For the text-containing cell, return its midpoint in (x, y) coordinate format. 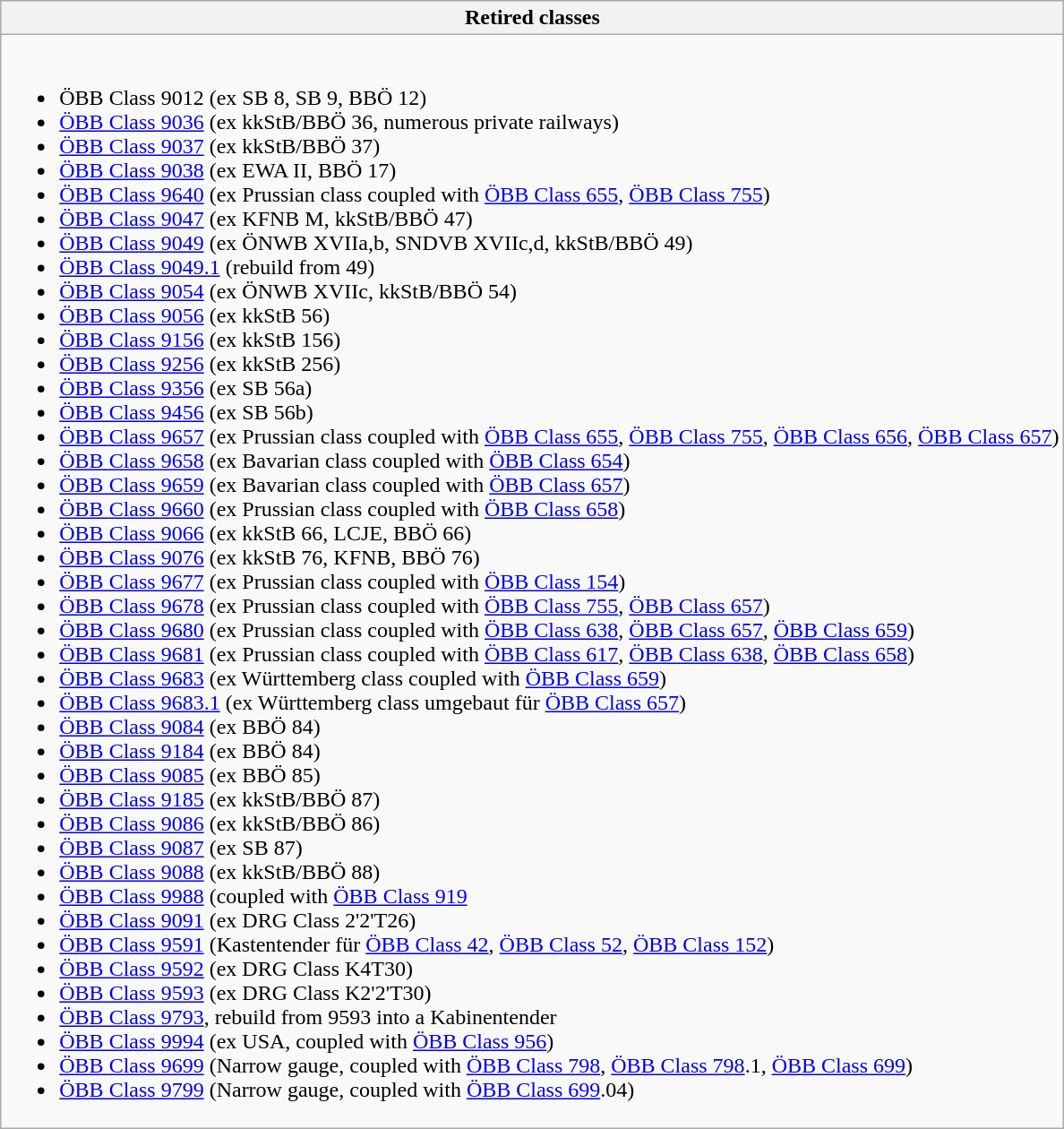
Retired classes (532, 18)
